Extract the [X, Y] coordinate from the center of the cell holding the provided text.  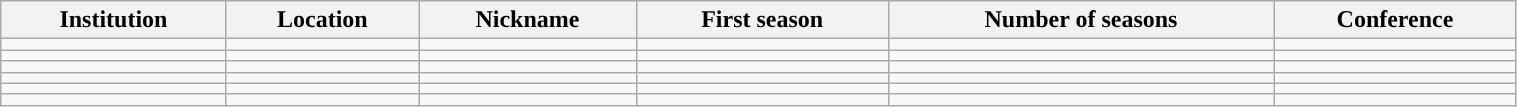
First season [762, 20]
Location [322, 20]
Institution [114, 20]
Number of seasons [1081, 20]
Conference [1395, 20]
Nickname [528, 20]
